Provide the (X, Y) coordinate of the cell's center where the given text is located.  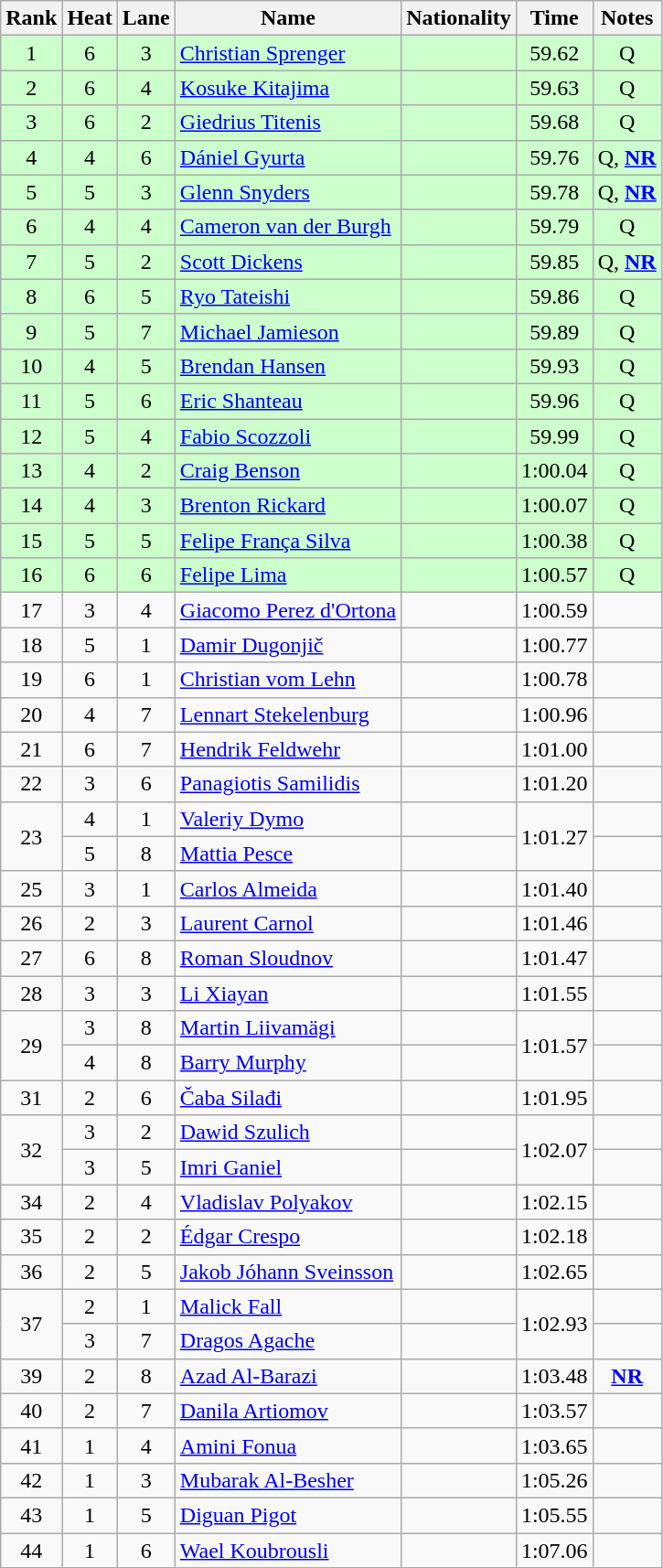
Valeriy Dymo (287, 819)
1:03.48 (554, 1376)
40 (31, 1411)
28 (31, 993)
14 (31, 506)
1:02.65 (554, 1272)
1:00.59 (554, 610)
25 (31, 888)
59.99 (554, 436)
Name (287, 18)
1:07.06 (554, 1551)
Giedrius Titenis (287, 123)
43 (31, 1515)
NR (627, 1376)
59.96 (554, 401)
59.62 (554, 53)
Panagiotis Samilidis (287, 784)
12 (31, 436)
Dragos Agache (287, 1341)
1:02.18 (554, 1237)
26 (31, 923)
44 (31, 1551)
59.78 (554, 192)
Notes (627, 18)
35 (31, 1237)
59.93 (554, 366)
Felipe França Silva (287, 541)
1:02.15 (554, 1202)
1:01.20 (554, 784)
39 (31, 1376)
32 (31, 1150)
Lennart Stekelenburg (287, 714)
59.76 (554, 157)
1:05.26 (554, 1480)
Glenn Snyders (287, 192)
Michael Jamieson (287, 331)
41 (31, 1445)
1:00.78 (554, 680)
59.89 (554, 331)
1:01.46 (554, 923)
Laurent Carnol (287, 923)
17 (31, 610)
1:02.93 (554, 1324)
15 (31, 541)
59.86 (554, 296)
Rank (31, 18)
34 (31, 1202)
Damir Dugonjič (287, 645)
1:02.07 (554, 1150)
Brendan Hansen (287, 366)
18 (31, 645)
13 (31, 471)
Martin Liivamägi (287, 1028)
42 (31, 1480)
Giacomo Perez d'Ortona (287, 610)
29 (31, 1046)
9 (31, 331)
Čaba Silađi (287, 1098)
Ryo Tateishi (287, 296)
1:01.00 (554, 749)
59.63 (554, 88)
Brenton Rickard (287, 506)
1:01.47 (554, 958)
Azad Al-Barazi (287, 1376)
1:01.40 (554, 888)
Édgar Crespo (287, 1237)
Hendrik Feldwehr (287, 749)
11 (31, 401)
Jakob Jóhann Sveinsson (287, 1272)
Dániel Gyurta (287, 157)
Cameron van der Burgh (287, 227)
1:03.65 (554, 1445)
1:01.95 (554, 1098)
59.79 (554, 227)
Christian vom Lehn (287, 680)
21 (31, 749)
Fabio Scozzoli (287, 436)
1:05.55 (554, 1515)
27 (31, 958)
23 (31, 836)
Nationality (459, 18)
59.85 (554, 262)
1:01.55 (554, 993)
Eric Shanteau (287, 401)
Heat (90, 18)
Felipe Lima (287, 575)
1:00.96 (554, 714)
1:01.57 (554, 1046)
Malick Fall (287, 1306)
1:00.07 (554, 506)
Li Xiayan (287, 993)
Mubarak Al-Besher (287, 1480)
59.68 (554, 123)
1:01.27 (554, 836)
Imri Ganiel (287, 1167)
20 (31, 714)
Time (554, 18)
Diguan Pigot (287, 1515)
1:00.77 (554, 645)
Wael Koubrousli (287, 1551)
1:00.38 (554, 541)
Scott Dickens (287, 262)
10 (31, 366)
22 (31, 784)
Lane (146, 18)
1:00.04 (554, 471)
Christian Sprenger (287, 53)
36 (31, 1272)
1:03.57 (554, 1411)
Dawid Szulich (287, 1133)
Kosuke Kitajima (287, 88)
Carlos Almeida (287, 888)
1:00.57 (554, 575)
Craig Benson (287, 471)
Roman Sloudnov (287, 958)
31 (31, 1098)
Vladislav Polyakov (287, 1202)
Mattia Pesce (287, 854)
37 (31, 1324)
16 (31, 575)
Danila Artiomov (287, 1411)
19 (31, 680)
Barry Murphy (287, 1063)
Amini Fonua (287, 1445)
